Determine the (X, Y) coordinate at the center of the cell enclosing the given text.  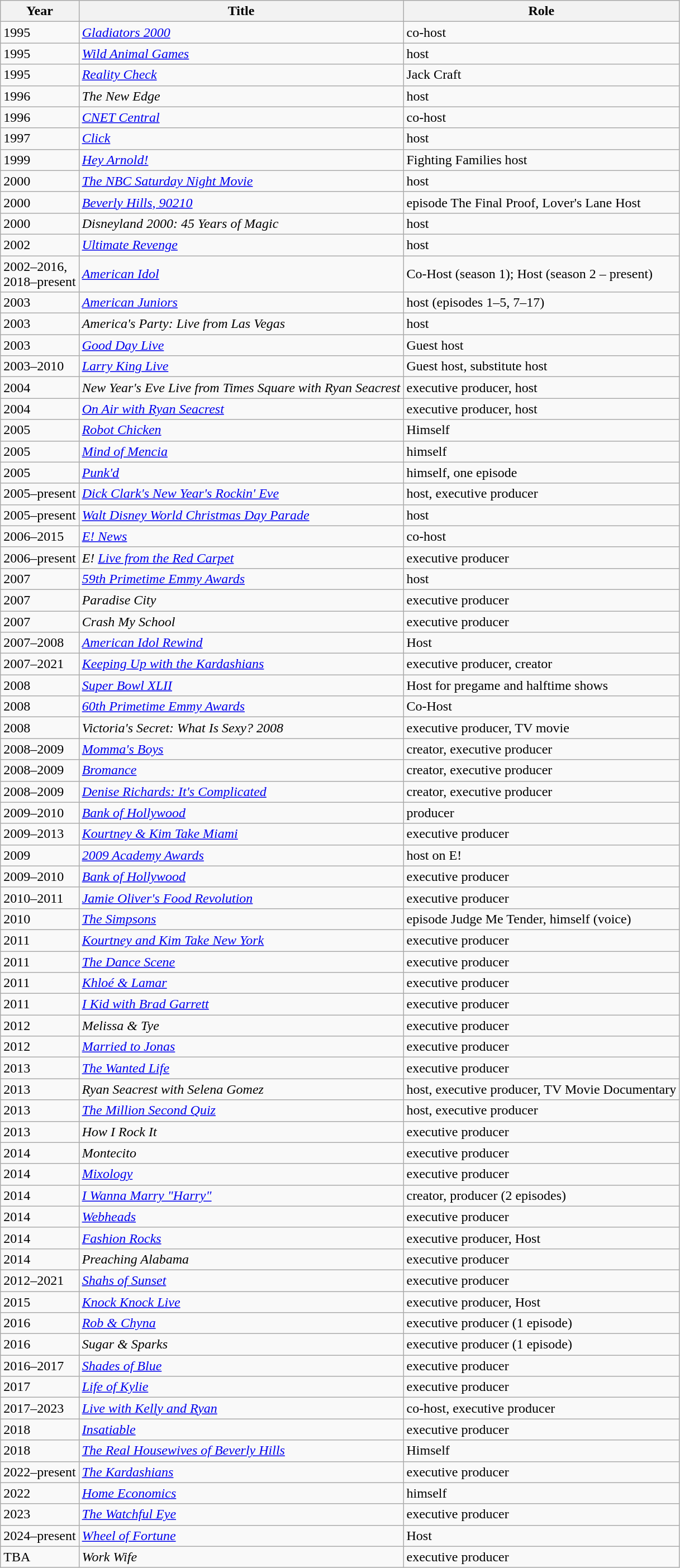
American Idol (241, 274)
American Idol Rewind (241, 643)
Preaching Alabama (241, 1259)
Work Wife (241, 1557)
Wheel of Fortune (241, 1536)
Mind of Mencia (241, 451)
2010 (40, 919)
E! Live from the Red Carpet (241, 557)
Married to Jonas (241, 1047)
The Watchful Eye (241, 1514)
2009–2013 (40, 834)
Crash My School (241, 622)
Sugar & Sparks (241, 1345)
2003–2010 (40, 366)
Robot Chicken (241, 430)
TBA (40, 1557)
Host for pregame and halftime shows (541, 685)
2015 (40, 1302)
co-host, executive producer (541, 1408)
2002 (40, 245)
Year (40, 11)
2022–present (40, 1472)
On Air with Ryan Seacrest (241, 409)
2022 (40, 1493)
2007–2008 (40, 643)
The Wanted Life (241, 1068)
American Juniors (241, 303)
2007–2021 (40, 664)
Knock Knock Live (241, 1302)
Shahs of Sunset (241, 1280)
2006–2015 (40, 536)
2009 Academy Awards (241, 855)
Paradise City (241, 600)
Disneyland 2000: 45 Years of Magic (241, 223)
Guest host (541, 345)
The New Edge (241, 96)
Rob & Chyna (241, 1323)
2009 (40, 855)
The NBC Saturday Night Movie (241, 181)
Montecito (241, 1153)
Wild Animal Games (241, 54)
Beverly Hills, 90210 (241, 202)
The Kardashians (241, 1472)
New Year's Eve Live from Times Square with Ryan Seacrest (241, 388)
episode Judge Me Tender, himself (voice) (541, 919)
Gladiators 2000 (241, 32)
Momma's Boys (241, 749)
Punk'd (241, 473)
Kourtney & Kim Take Miami (241, 834)
producer (541, 813)
The Simpsons (241, 919)
2017–2023 (40, 1408)
Jamie Oliver's Food Revolution (241, 898)
Walt Disney World Christmas Day Parade (241, 515)
executive producer, creator (541, 664)
Mixology (241, 1174)
Co-Host (541, 707)
60th Primetime Emmy Awards (241, 707)
59th Primetime Emmy Awards (241, 579)
himself, one episode (541, 473)
2006–present (40, 557)
1999 (40, 160)
E! News (241, 536)
America's Party: Live from Las Vegas (241, 324)
CNET Central (241, 117)
Denise Richards: It's Complicated (241, 792)
2017 (40, 1387)
The Real Housewives of Beverly Hills (241, 1451)
Super Bowl XLII (241, 685)
2002–2016,2018–present (40, 274)
The Dance Scene (241, 961)
Good Day Live (241, 345)
Home Economics (241, 1493)
Khloé & Lamar (241, 983)
Victoria's Secret: What Is Sexy? 2008 (241, 728)
Live with Kelly and Ryan (241, 1408)
Webheads (241, 1217)
Shades of Blue (241, 1366)
1997 (40, 139)
I Kid with Brad Garrett (241, 1004)
2010–2011 (40, 898)
Title (241, 11)
Click (241, 139)
executive producer, TV movie (541, 728)
Ultimate Revenge (241, 245)
Reality Check (241, 75)
2023 (40, 1514)
2024–present (40, 1536)
Keeping Up with the Kardashians (241, 664)
host on E! (541, 855)
Fighting Families host (541, 160)
Role (541, 11)
How I Rock It (241, 1132)
creator, producer (2 episodes) (541, 1195)
host (episodes 1–5, 7–17) (541, 303)
Bromance (241, 770)
Hey Arnold! (241, 160)
Fashion Rocks (241, 1238)
2016–2017 (40, 1366)
Insatiable (241, 1429)
Melissa & Tye (241, 1026)
Larry King Live (241, 366)
Jack Craft (541, 75)
Life of Kylie (241, 1387)
episode The Final Proof, Lover's Lane Host (541, 202)
Co-Host (season 1); Host (season 2 – present) (541, 274)
Dick Clark's New Year's Rockin' Eve (241, 494)
host, executive producer, TV Movie Documentary (541, 1089)
2012–2021 (40, 1280)
I Wanna Marry "Harry" (241, 1195)
Ryan Seacrest with Selena Gomez (241, 1089)
Guest host, substitute host (541, 366)
The Million Second Quiz (241, 1111)
Kourtney and Kim Take New York (241, 940)
